For the text-containing cell, return its midpoint in (X, Y) coordinate format. 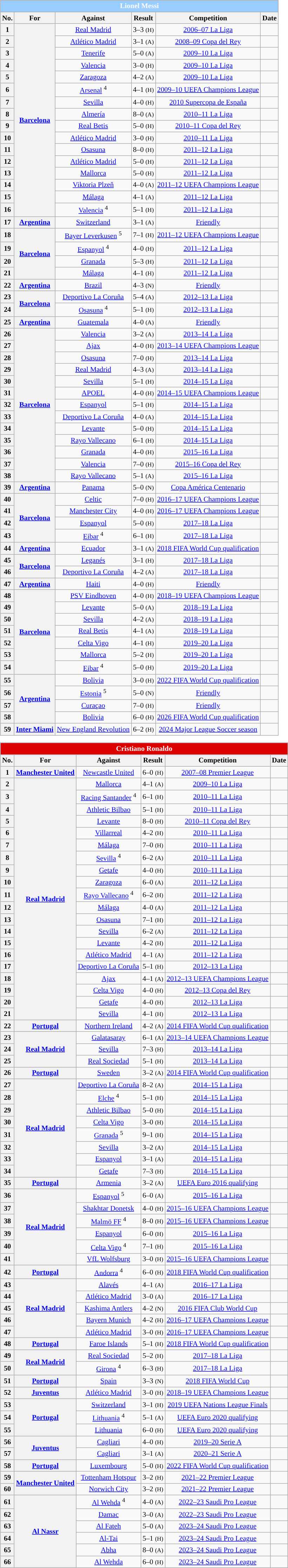
2024 Major League Soccer season (208, 729)
2015–16 Copa del Rey (208, 464)
Girona 4 (108, 1368)
Spain (108, 1381)
Guatemala (93, 322)
3–3 (N) (153, 1381)
Alavés (108, 1285)
2019 UEFA Nations League Finals (217, 1405)
Valencia 4 (93, 210)
Sevilla 4 (108, 858)
Cristiano Ronaldo (144, 749)
Shakhtar Donetsk (108, 1209)
Armenia (108, 1183)
2012–13 Copa del Rey (217, 990)
66 (7, 1562)
Arsenal 4 (93, 90)
Al Wehda (108, 1562)
Luxembourg (108, 1466)
4–3 (A) (143, 370)
Rayo Vallecano 4 (108, 895)
Copa América Centenario (208, 487)
Malmö FF 4 (108, 1221)
6–1 (A) (153, 1038)
Inter Miami (35, 729)
5–4 (A) (143, 297)
Brazil (93, 285)
Al Fateh (108, 1527)
Racing Santander 4 (108, 797)
Faroe Islands (108, 1344)
Sweden (108, 1073)
4–2 (N) (153, 1308)
Al Nassr (45, 1531)
Abha (108, 1550)
Norwich City (108, 1489)
2008–09 Copa del Rey (208, 42)
VfL Wolfsburg (108, 1259)
Ecuador (93, 549)
63 (7, 1527)
Lithuania 4 (108, 1418)
Elche 4 (108, 1098)
Bayern Munich (108, 1320)
Celtic (93, 499)
Almería (93, 114)
Villarreal (108, 833)
2009–10 UEFA Champions League (208, 90)
3–3 (H) (143, 30)
65 (7, 1550)
2010 Supercopa de España (208, 102)
Damac (108, 1515)
2007–08 Premier League (217, 772)
2018 FIFA World Cup (217, 1381)
8–2 (A) (153, 1085)
PSV Eindhoven (93, 596)
9–1 (H) (153, 1135)
6–3 (H) (153, 1368)
Curaçao (93, 706)
2020–21 Serie A (217, 1454)
Estonia 5 (93, 693)
Haiti (93, 584)
2026 FIFA World Cup qualification (208, 718)
Tottenham Hotspur (108, 1478)
2014–15 UEFA Champions League (208, 393)
APOEL (93, 393)
Lithuania (108, 1430)
Newcastle United (108, 772)
61 (7, 1502)
2012–13 UEFA Champions League (217, 978)
2016 FIFA Club World Cup (217, 1308)
Viktoria Plzeň (93, 185)
Espanyol 5 (108, 1196)
2006–07 La Liga (208, 30)
62 (7, 1515)
5–3 (H) (143, 262)
4–3 (N) (143, 285)
Manchester City (93, 511)
Panama (93, 487)
Al Wehda 4 (108, 1502)
60 (7, 1489)
Galatasaray (108, 1038)
Lionel Messi (139, 6)
Espanyol 4 (93, 249)
Tenerife (93, 53)
Granada 5 (108, 1135)
64 (7, 1538)
Al-Tai (108, 1538)
Celta Vigo 4 (108, 1246)
Bayer Leverkusen 5 (93, 235)
New England Revolution (93, 729)
Andorra 4 (108, 1272)
Northern Ireland (108, 1026)
UEFA Euro 2016 qualifying (217, 1183)
2019–20 Serie A (217, 1442)
Leganés (93, 560)
Osasuna 4 (93, 309)
Kashima Antlers (108, 1308)
